Output the (X, Y) coordinate of the center of the cell containing the given text.  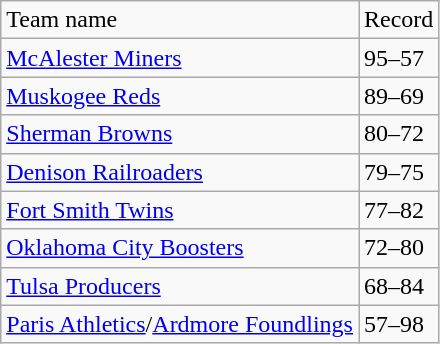
Paris Athletics/Ardmore Foundlings (180, 324)
Record (398, 20)
Sherman Browns (180, 134)
77–82 (398, 210)
68–84 (398, 286)
Tulsa Producers (180, 286)
89–69 (398, 96)
57–98 (398, 324)
McAlester Miners (180, 58)
Denison Railroaders (180, 172)
Muskogee Reds (180, 96)
72–80 (398, 248)
95–57 (398, 58)
79–75 (398, 172)
Oklahoma City Boosters (180, 248)
80–72 (398, 134)
Team name (180, 20)
Fort Smith Twins (180, 210)
